Scan for the cell matching the given text and deliver its [x, y] coordinate at center. 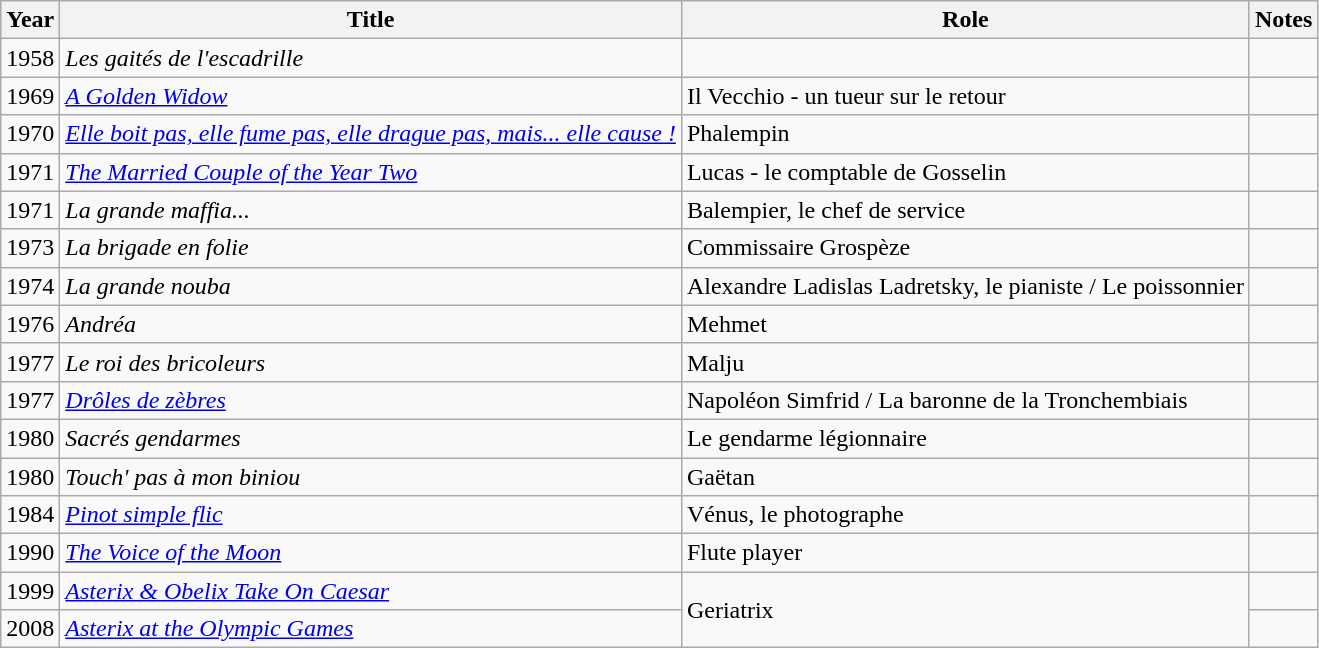
1973 [30, 248]
Lucas - le comptable de Gosselin [965, 172]
Andréa [371, 324]
Gaëtan [965, 477]
Notes [1283, 20]
Vénus, le photographe [965, 515]
1969 [30, 96]
Drôles de zèbres [371, 400]
1970 [30, 134]
Pinot simple flic [371, 515]
Napoléon Simfrid / La baronne de la Tronchembiais [965, 400]
1999 [30, 591]
A Golden Widow [371, 96]
1984 [30, 515]
La grande maffia... [371, 210]
The Voice of the Moon [371, 553]
Les gaités de l'escadrille [371, 58]
Year [30, 20]
Alexandre Ladislas Ladretsky, le pianiste / Le poissonnier [965, 286]
Balempier, le chef de service [965, 210]
1976 [30, 324]
2008 [30, 629]
Phalempin [965, 134]
Il Vecchio - un tueur sur le retour [965, 96]
La grande nouba [371, 286]
La brigade en folie [371, 248]
Role [965, 20]
Le gendarme légionnaire [965, 438]
Asterix at the Olympic Games [371, 629]
Touch' pas à mon biniou [371, 477]
Sacrés gendarmes [371, 438]
1958 [30, 58]
Le roi des bricoleurs [371, 362]
The Married Couple of the Year Two [371, 172]
Title [371, 20]
Geriatrix [965, 610]
1974 [30, 286]
Flute player [965, 553]
1990 [30, 553]
Mehmet [965, 324]
Malju [965, 362]
Commissaire Grospèze [965, 248]
Elle boit pas, elle fume pas, elle drague pas, mais... elle cause ! [371, 134]
Asterix & Obelix Take On Caesar [371, 591]
